For the text-containing cell, return its midpoint in [X, Y] coordinate format. 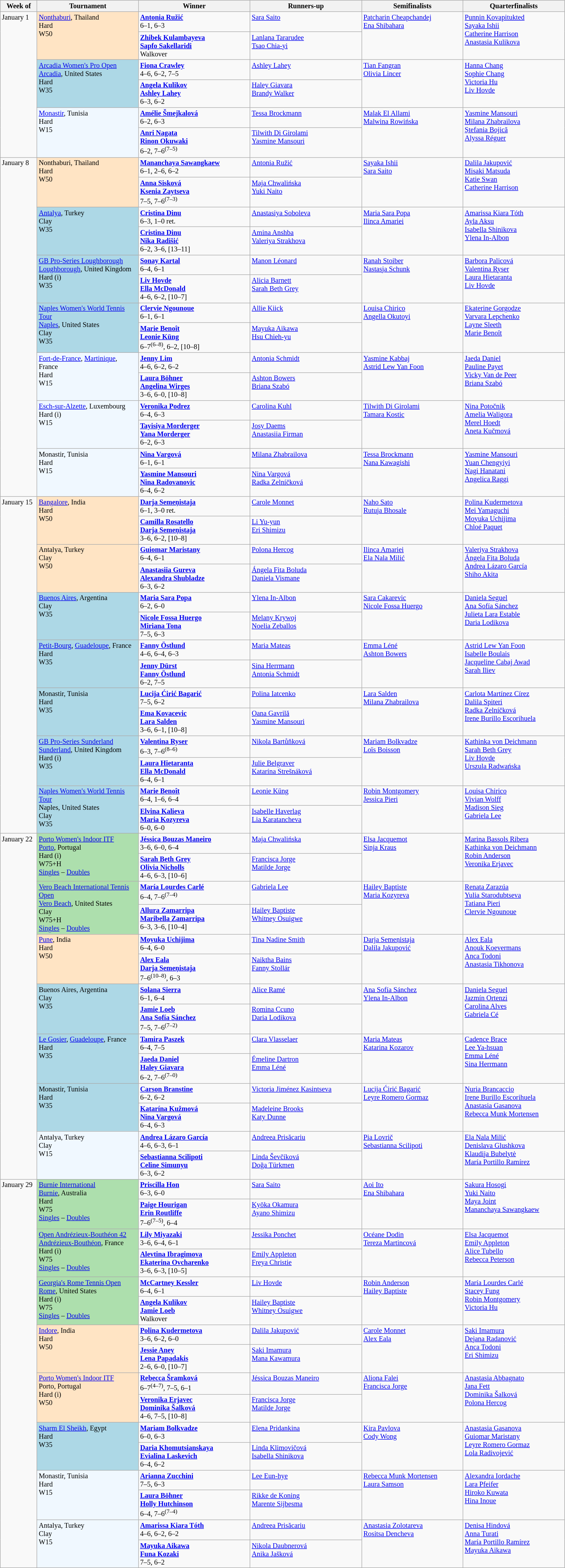
Yasmine Mansouri Yuan Chengyiyi Nagi Hanatani Angelica Raggi [514, 472]
Jéssica Bouzas Maneiro [306, 1383]
Daria Khomutsianskaya Evialina Laskevich 6–4, 6–2 [195, 1456]
Maria Mateas [306, 650]
Tina Nadine Smith [306, 944]
Li Yu-yun Eri Shimizu [306, 530]
Astrid Lew Yan Foon Isabelle Boulais Jacqueline Cabaj Awad Sarah Iliev [514, 664]
Romina Ccuno Daria Lodikova [306, 1019]
Jessika Ponchet [306, 1239]
María Lourdes Carlé 6–4, 7–6(7–4) [195, 893]
Carole Monnet [306, 506]
Veronika Erjavec Dominika Šalková 4–6, 7–5, [10–8] [195, 1408]
Lucija Ćirić Bagarić 7–5, 6–2 [195, 698]
Ashley Lahey [306, 69]
Amarissa Kiara Tóth 4–6, 6–2, 6–2 [195, 1530]
Nina Vargová Radka Zelníčková [306, 482]
Renata Zarazúa Yulia Starodubtseva Tatiana Pieri Clervie Ngounoue [514, 908]
Darja Semeņistaja Dalila Jakupović [413, 959]
Cadence Brace Lee Ya-hsuan Emma Léné Sina Herrmann [514, 1058]
Leonie Küng [306, 795]
Naho Sato Rutuja Bhosale [413, 520]
Aliona Falei Francisca Jorge [413, 1397]
Ela Nala Milić Denislava Glushkova Klaudija Bubelytė María Portillo Ramírez [514, 1155]
Hanna Chang Sophie Chang Victoria Hu Liv Hovde [514, 83]
Amina Anshba Valeriya Strakhova [306, 241]
Ylena In-Albon [306, 602]
Louisa Chirico Angella Okutoyi [413, 327]
Linda Klimovičová Isabella Shinikova [306, 1456]
Anastasia Gasanova Guiomar Maristany Leyre Romero Gormaz Lola Radivojević [514, 1446]
Darja Semeņistaja 6–1, 3–0 ret. [195, 506]
Vero Beach International Tennis Open Vero Beach, United States Clay W75+H Singles – Doubles [88, 908]
Carole Monnet Alex Eala [413, 1349]
Kira Pavlova Cody Wong [413, 1446]
Zhibek Kulambayeva Sapfo Sakellaridi Walkover [195, 46]
January 1 [19, 85]
Anastasiia Gureva Alexandra Shubladze 6–3, 6–2 [195, 578]
Anastasia Abbagnato Jana Fett Dominika Šalková Polona Hercog [514, 1397]
Cristina Dinu Nika Radišić 6–2, 3–6, [13–11] [195, 241]
Julie Belgraver Katarína Strešnáková [306, 772]
Liv Hovde [306, 1287]
Camilla Rosatello Darja Semeņistaja 3–6, 6–2, [10–8] [195, 530]
Nikola Bartůňková [306, 747]
Antonia Ružić [306, 167]
Polina Kudermetova 3–6, 6–2, 6–0 [195, 1335]
Laura Böhner Holly Hutchinson 6–4, 7–6(7–4) [195, 1505]
Guiomar Maristany 6–4, 6–1 [195, 554]
Nina Potočnik Amelia Waligora Merel Hoedt Aneta Kučmová [514, 424]
Elvina Kalieva Maria Kozyreva 6–0, 6–0 [195, 819]
Georgia's Rome Tennis Open Rome, United States Hard (i) W75 Singles – Doubles [88, 1300]
Alexandra Iordache Lara Pfeifer Hiroko Kuwata Hina Inoue [514, 1495]
Fort-de-France, Martinique, France Hard W15 [88, 376]
Sakura Hosogi Yuki Naito Maya Joint Mananchaya Sawangkaew [514, 1204]
Sayaka Ishii Sara Saito [413, 182]
Denisa Hindová Anna Turati María Portillo Ramírez Mayuka Aikawa [514, 1544]
Dalila Jakupović [306, 1335]
Mariam Bolkvadze Loïs Boisson [413, 761]
Elsa Jacquemot Emily Appleton Alice Tubello Rebecca Peterson [514, 1253]
Ranah Stoiber Nastasja Schunk [413, 279]
Sebastianna Scilipoti Celine Simunyu 6–3, 6–2 [195, 1165]
Tilwith Di Girolami Tamara Kostic [413, 424]
Fiona Crawley 4–6, 6–2, 7–5 [195, 69]
Mariam Bolkvadze 6–0, 6–3 [195, 1432]
Mayuka Aikawa Hsu Chieh-yu [306, 338]
María Lourdes Carlé Stacey Fung Robin Montgomery Victoria Hu [514, 1300]
Tessa Brockmann [306, 118]
Tournament [88, 6]
Paige Hourigan Erin Routliffe 7–6(7–5), 6–4 [195, 1214]
Linda Ševčíková Doğa Türkmen [306, 1165]
Océane Dodin Tereza Martincová [413, 1253]
Kathinka von Deichmann Sarah Beth Grey Liv Hovde Urszula Radwańska [514, 761]
Gabriela Lee [306, 893]
Rebecca Munk Mortensen Laura Samson [413, 1495]
Liv Hovde Ella McDonald 4–6, 6–2, [10–7] [195, 289]
Porto Women's Indoor ITF Porto, Portugal Hard (i) W75+H Singles – Doubles [88, 858]
Anri Nagata Rinon Okuwaki 6–2, 7–6(7–5) [195, 142]
Lee Eun-hye [306, 1480]
Elsa Jacquemot Sinja Kraus [413, 858]
Semifinalists [413, 6]
Saki Imamura Dejana Radanović Anca Todoni Eri Shimizu [514, 1349]
Nikola Daubnerová Anika Jašková [306, 1554]
Sarah Beth Grey Olivia Nicholls 4–6, 6–3, [10–6] [195, 867]
McCartney Kessler 6–4, 6–1 [195, 1287]
Saki Imamura Mana Kawamura [306, 1359]
Maria Mateas Katarina Kozarov [413, 1058]
Elena Pridankina [306, 1432]
Burnie International Burnie, Australia Hard W75 Singles – Doubles [88, 1204]
January 15 [19, 665]
Clervie Ngounoue 6–1, 6–1 [195, 313]
Nuria Brancaccio Irene Burillo Escorihuela Anastasia Gasanova Rebecca Munk Mortensen [514, 1107]
Alice Ramé [306, 994]
Angela Kulikov Ashley Lahey 6–3, 6–2 [195, 94]
Laura Böhner Angelina Wirges 3–6, 6–0, [10–8] [195, 386]
Solana Sierra 6–1, 6–4 [195, 994]
Rebecca Šramková 6–7(4–7), 7–5, 6–1 [195, 1383]
Antalya, Turkey Clay W35 [88, 231]
Louisa Chirico Vivian Wolff Madison Sieg Gabriela Lee [514, 809]
Barbora Palicová Valentina Ryser Laura Hietaranta Liv Hovde [514, 279]
Emma Léné Ashton Bowers [413, 664]
Ashton Bowers Briana Szabó [306, 386]
Sharm El Sheikh, Egypt Hard W35 [88, 1446]
January 22 [19, 1006]
Lara Salden Milana Zhabrailova [413, 712]
Jéssica Bouzas Maneiro 3–6, 6–0, 6–4 [195, 843]
Week of [19, 6]
Maja Chwalińska [306, 843]
Lily Miyazaki 3–6, 6–4, 6–1 [195, 1239]
Allura Zamarripa Maribella Zamarripa 6–3, 3–6, [10–4] [195, 919]
Priscilla Hon 6–3, 6–0 [195, 1189]
Arcadia Women's Pro Open Arcadia, United States Hard W35 [88, 83]
Amarissa Kiara Tóth Ayla Aksu Isabella Shinikova Ylena In-Albon [514, 231]
Melany Krywoj Noelia Zeballos [306, 626]
Alicia Barnett Sarah Beth Grey [306, 289]
Maria Sara Popa Ilinca Amariei [413, 231]
Ilinca Amariei Ela Nala Milić [413, 568]
Veronika Podrez 6–4, 6–3 [195, 410]
Open Andrézieux-Bouthéon 42 Andrézieux-Bouthéon, France Hard (i) W75 Singles – Doubles [88, 1253]
Pia Lovrič Sebastianna Scilipoti [413, 1155]
Yasmine Mansouri Milana Zhabrailova Ștefania Bojică Alyssa Réguer [514, 133]
Moyuka Uchijima 6–4, 6–0 [195, 944]
January 29 [19, 1373]
Katarína Kužmová Nina Vargová 6–4, 6–3 [195, 1117]
Nicole Fossa Huergo Miriana Tona 7–5, 6–3 [195, 626]
Anastasia Zolotareva Rositsa Dencheva [413, 1544]
Ángela Fita Boluda Daniela Vismane [306, 578]
Andrea Lázaro García 4–6, 6–3, 6–1 [195, 1141]
Cristina Dinu 6–3, 1–0 ret. [195, 217]
Clara Vlasselaer [306, 1044]
Milana Zhabrailova [306, 458]
Jenny Lim 4–6, 6–2, 6–2 [195, 362]
GB Pro-Series Sunderland Sunderland, United Kingdom Hard (i) W35 [88, 761]
Valentina Ryser 6–3, 7–6(8–6) [195, 747]
Sina Herrmann Antonia Schmidt [306, 674]
Marie Benoît 6–4, 1–6, 6–4 [195, 795]
Rikke de Koning Marente Sijbesma [306, 1505]
Sonay Kartal 6–4, 6–1 [195, 265]
Daniela Seguel Jazmín Ortenzi Carolina Alves Gabriela Cé [514, 1009]
Marie Benoît Leonie Küng 6–7(6–8), 6–2, [10–8] [195, 338]
Manon Léonard [306, 265]
Valeriya Strakhova Ángela Fita Boluda Andrea Lázaro García Shiho Akita [514, 568]
Bangalore, India Hard W50 [88, 520]
Jenny Dürst Fanny Östlund 6–2, 7–5 [195, 674]
Mananchaya Sawangkaew 6–1, 2–6, 6–2 [195, 167]
Emily Appleton Freya Christie [306, 1263]
Polina Iatcenko [306, 698]
Carlota Martínez Círez Dalila Spiteri Radka Zelníčková Irene Burillo Escorihuela [514, 712]
Carson Branstine 6–2, 6–2 [195, 1093]
Malak El Allami Malwina Rowińska [413, 133]
Anna Sisková Ksenia Zaytseva 7–5, 7–6(7–3) [195, 192]
Petit-Bourg, Guadeloupe, France Hard W35 [88, 664]
Hailey Baptiste Maria Kozyreva [413, 908]
Isabelle Haverlag Lia Karatancheva [306, 819]
Mayuka Aikawa Funa Kozaki 7–5, 6–2 [195, 1554]
Quarterfinalists [514, 6]
Ema Kovacevic Lara Salden 3–6, 6–1, [10–8] [195, 722]
Tian Fangran Olivia Lincer [413, 83]
Ekaterine Gorgodze Varvara Lepchenko Layne Sleeth Marie Benoît [514, 327]
Sara Cakarevic Nicole Fossa Huergo [413, 616]
Tayisiya Morderger Yana Morderger 6–2, 6–3 [195, 434]
Allie Kiick [306, 313]
Robin Anderson Hailey Baptiste [413, 1300]
Victoria Jiménez Kasintseva [306, 1093]
Fanny Östlund 4–6, 6–4, 6–3 [195, 650]
Runners-up [306, 6]
Porto Women's Indoor ITF Porto, Portugal Hard (i) W50 [88, 1397]
Aoi Ito Ena Shibahara [413, 1204]
Antonia Schmidt [306, 362]
Lucija Ćirić Bagarić Leyre Romero Gormaz [413, 1107]
Tessa Brockmann Nana Kawagishi [413, 472]
Kyōka Okamura Ayano Shimizu [306, 1214]
Jaeda Daniel Haley Giavara 6–2, 7–6(7–0) [195, 1068]
Esch-sur-Alzette, Luxembourg Hard (i) W15 [88, 424]
Maria Sara Popa 6–2, 6–0 [195, 602]
Polina Kudermetova Mei Yamaguchi Moyuka Uchijima Chloé Paquet [514, 520]
Tilwith Di Girolami Yasmine Mansouri [306, 142]
Polona Hercog [306, 554]
GB Pro-Series Loughborough Loughborough, United Kingdom Hard (i) W35 [88, 279]
Indore, India Hard W50 [88, 1349]
Naiktha Bains Fanny Stollár [306, 969]
Angela Kulikov Jamie Loeb Walkover [195, 1310]
Marina Bassols Ribera Kathinka von Deichmann Robin Anderson Veronika Erjavec [514, 858]
Winner [195, 6]
Punnin Kovapitukted Sayaka Ishii Catherine Harrison Anastasia Kulikova [514, 36]
Arianna Zucchini 7–5, 6–3 [195, 1480]
Lanlana Tararudee Tsao Chia-yi [306, 46]
Jessie Aney Lena Papadakis 2–6, 6–0, [10–7] [195, 1359]
Yasmine Kabbaj Astrid Lew Yan Foon [413, 376]
Antalya, Turkey Clay W50 [88, 568]
Émeline Dartron Emma Léné [306, 1068]
Nina Vargová 6–1, 6–1 [195, 458]
Jaeda Daniel Pauline Payet Vicky Van de Peer Briana Szabó [514, 376]
Pune, India Hard W50 [88, 959]
Ana Sofía Sánchez Ylena In-Albon [413, 1009]
Alex Eala Anouk Koevermans Anca Todoni Anastasia Tikhonova [514, 959]
Dalila Jakupović Misaki Matsuda Katie Swan Catherine Harrison [514, 182]
Anastasiya Soboleva [306, 217]
Robin Montgomery Jessica Pieri [413, 809]
Madeleine Brooks Katy Dunne [306, 1117]
Josy Daems Anastasiia Firman [306, 434]
Yasmine Mansouri Nina Radovanovic 6–4, 6–2 [195, 482]
Carolina Kuhl [306, 410]
Oana Gavrilă Yasmine Mansouri [306, 722]
Amélie Šmejkalová 6–2, 6–3 [195, 118]
Haley Giavara Brandy Walker [306, 94]
Laura Hietaranta Ella McDonald 6–4, 6–1 [195, 772]
Antonia Ružić 6–1, 6–3 [195, 22]
Daniela Seguel Ana Sofía Sánchez Julieta Lara Estable Daria Lodikova [514, 616]
Alex Eala Darja Semeņistaja 7–6(10–8), 6–3 [195, 969]
Alevtina Ibragimova Ekaterina Ovcharenko 3–6, 6–3, [10–5] [195, 1263]
Patcharin Cheapchandej Ena Shibahara [413, 36]
Maja Chwalińska Yuki Naito [306, 192]
Tamira Paszek 6–4, 7–5 [195, 1044]
Le Gosier, Guadeloupe, France Hard W35 [88, 1058]
January 8 [19, 327]
Jamie Loeb Ana Sofía Sánchez 7–5, 7–6(7–2) [195, 1019]
